Capture the cell that displays the provided text and extract its [X, Y] central coordinate. 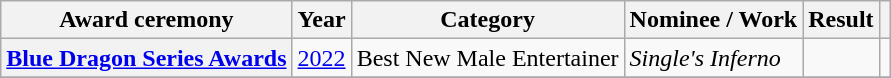
Single's Inferno [714, 58]
Result [841, 20]
Year [322, 20]
Award ceremony [146, 20]
Category [488, 20]
Nominee / Work [714, 20]
2022 [322, 58]
Blue Dragon Series Awards [146, 58]
Best New Male Entertainer [488, 58]
